Locate the cell with the specified text and output its (x, y) center coordinate. 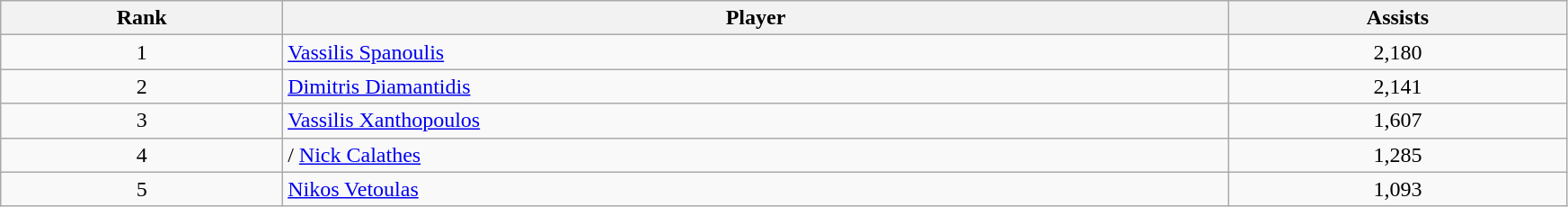
Nikos Vetoulas (757, 189)
1 (142, 52)
4 (142, 155)
2,141 (1397, 86)
Vassilis Spanoulis (757, 52)
1,285 (1397, 155)
Rank (142, 18)
2,180 (1397, 52)
1,093 (1397, 189)
/ Nick Calathes (757, 155)
Dimitris Diamantidis (757, 86)
Assists (1397, 18)
Player (757, 18)
2 (142, 86)
3 (142, 121)
1,607 (1397, 121)
Vassilis Xanthopoulos (757, 121)
5 (142, 189)
